Determine the [x, y] coordinate at the center of the cell enclosing the given text.  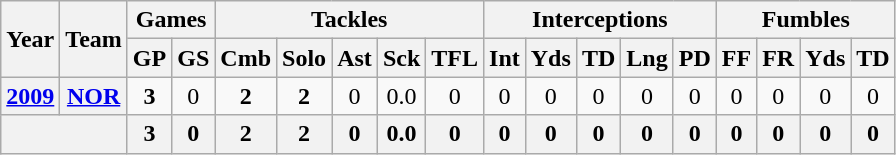
Sck [401, 58]
GS [194, 58]
Int [505, 58]
Interceptions [600, 20]
PD [694, 58]
Tackles [350, 20]
Games [170, 20]
TFL [455, 58]
Solo [304, 58]
Year [30, 39]
FF [736, 58]
2009 [30, 96]
Lng [647, 58]
NOR [94, 96]
GP [149, 58]
Ast [355, 58]
FR [778, 58]
Team [94, 39]
Cmb [246, 58]
Fumbles [806, 20]
